Return the [x, y] coordinate for the center point of the cell that contains the specified text.  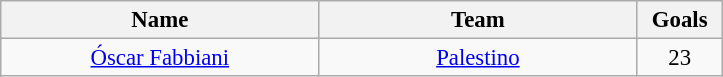
Palestino [478, 58]
Óscar Fabbiani [160, 58]
Team [478, 20]
Goals [680, 20]
Name [160, 20]
23 [680, 58]
